Pinpoint the cell where the given text exists, returning its [X, Y] midpoint coordinate. 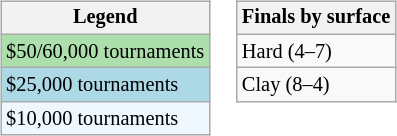
Hard (4–7) [316, 51]
$10,000 tournaments [105, 119]
Finals by surface [316, 18]
Legend [105, 18]
Clay (8–4) [316, 85]
$50/60,000 tournaments [105, 51]
$25,000 tournaments [105, 85]
